Provide the (X, Y) coordinate of the cell's center where the given text is located.  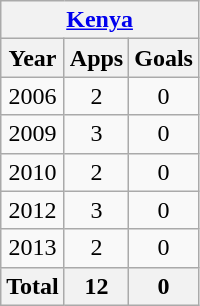
2009 (33, 134)
2012 (33, 210)
2006 (33, 96)
Total (33, 286)
2010 (33, 172)
12 (96, 286)
2013 (33, 248)
Goals (164, 58)
Year (33, 58)
Apps (96, 58)
Kenya (100, 20)
